Detect which cell encompasses the target text, then output its [x, y] center coordinate. 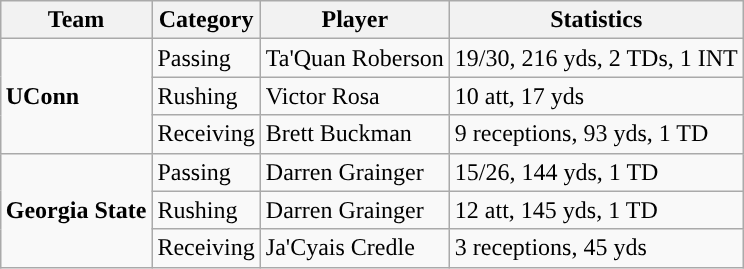
9 receptions, 93 yds, 1 TD [596, 134]
Statistics [596, 20]
3 receptions, 45 yds [596, 248]
Ja'Cyais Credle [354, 248]
12 att, 145 yds, 1 TD [596, 210]
Victor Rosa [354, 96]
Team [76, 20]
Georgia State [76, 210]
UConn [76, 96]
10 att, 17 yds [596, 96]
Player [354, 20]
15/26, 144 yds, 1 TD [596, 172]
Category [206, 20]
Ta'Quan Roberson [354, 58]
19/30, 216 yds, 2 TDs, 1 INT [596, 58]
Brett Buckman [354, 134]
